Determine the [x, y] coordinate at the center of the cell enclosing the given text.  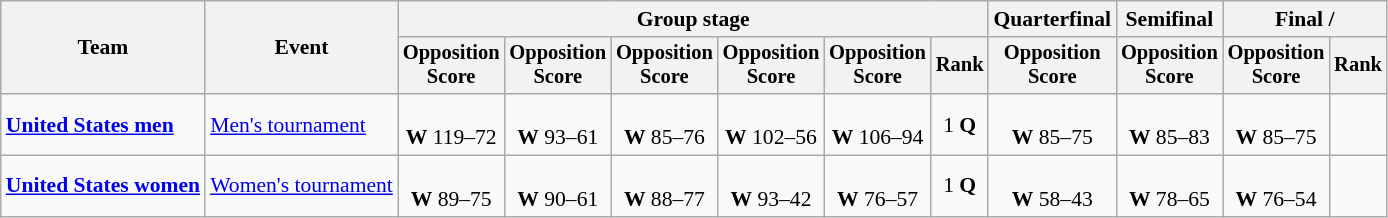
United States women [103, 186]
W 93–61 [558, 124]
W 78–65 [1170, 186]
W 76–57 [878, 186]
Team [103, 48]
Semifinal [1170, 19]
W 88–77 [664, 186]
Event [302, 48]
United States men [103, 124]
Men's tournament [302, 124]
W 119–72 [452, 124]
W 58–43 [1052, 186]
W 85–83 [1170, 124]
W 85–76 [664, 124]
Group stage [694, 19]
W 76–54 [1276, 186]
W 102–56 [772, 124]
W 89–75 [452, 186]
Women's tournament [302, 186]
W 90–61 [558, 186]
W 93–42 [772, 186]
W 106–94 [878, 124]
Quarterfinal [1052, 19]
Final / [1305, 19]
